Identify which cell holds the provided text, then report its [x, y] central coordinate. 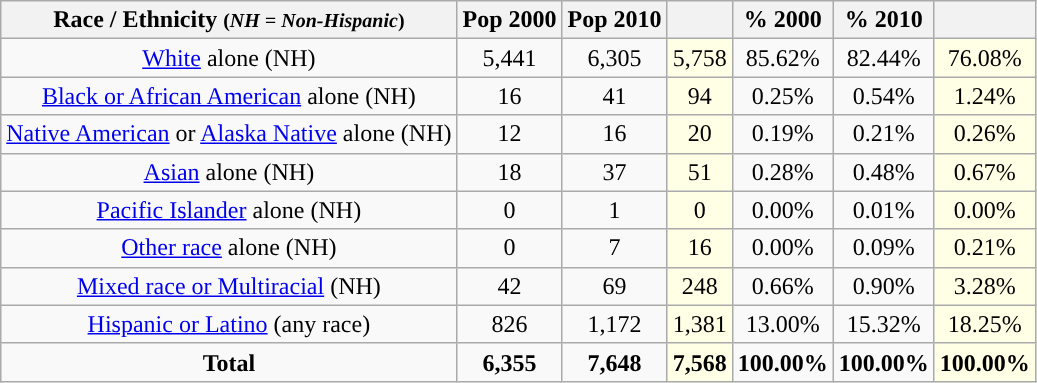
15.32% [884, 324]
826 [510, 324]
0.90% [884, 286]
12 [510, 134]
42 [510, 286]
Race / Ethnicity (NH = Non-Hispanic) [229, 20]
% 2010 [884, 20]
248 [700, 286]
7 [614, 248]
Pacific Islander alone (NH) [229, 210]
37 [614, 172]
1.24% [984, 96]
13.00% [782, 324]
Native American or Alaska Native alone (NH) [229, 134]
0.54% [884, 96]
82.44% [884, 58]
6,355 [510, 362]
18.25% [984, 324]
7,568 [700, 362]
0.09% [884, 248]
0.28% [782, 172]
Total [229, 362]
Black or African American alone (NH) [229, 96]
0.48% [884, 172]
1 [614, 210]
Asian alone (NH) [229, 172]
41 [614, 96]
Mixed race or Multiracial (NH) [229, 286]
0.66% [782, 286]
7,648 [614, 362]
Hispanic or Latino (any race) [229, 324]
5,758 [700, 58]
0.01% [884, 210]
0.67% [984, 172]
Other race alone (NH) [229, 248]
76.08% [984, 58]
6,305 [614, 58]
White alone (NH) [229, 58]
0.25% [782, 96]
1,381 [700, 324]
20 [700, 134]
18 [510, 172]
% 2000 [782, 20]
51 [700, 172]
94 [700, 96]
69 [614, 286]
5,441 [510, 58]
85.62% [782, 58]
Pop 2000 [510, 20]
0.19% [782, 134]
1,172 [614, 324]
3.28% [984, 286]
Pop 2010 [614, 20]
0.26% [984, 134]
